Return (X, Y) of the center of cell containing provided text 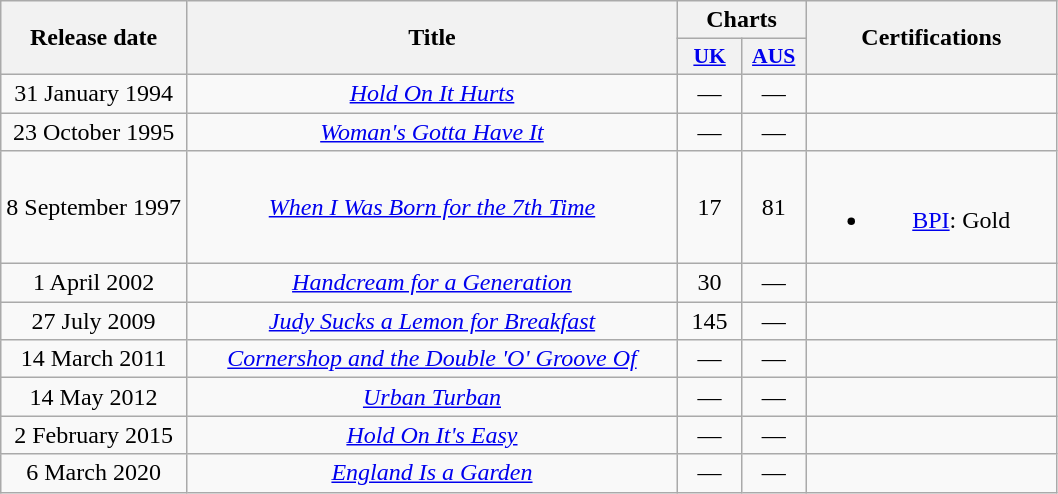
Judy Sucks a Lemon for Breakfast (432, 321)
BPI: Gold (932, 208)
27 July 2009 (94, 321)
Title (432, 38)
Urban Turban (432, 397)
23 October 1995 (94, 131)
Woman's Gotta Have It (432, 131)
AUS (774, 57)
14 May 2012 (94, 397)
Hold On It's Easy (432, 435)
Handcream for a Generation (432, 283)
6 March 2020 (94, 473)
14 March 2011 (94, 359)
1 April 2002 (94, 283)
UK (710, 57)
Cornershop and the Double 'O' Groove Of (432, 359)
31 January 1994 (94, 93)
17 (710, 208)
Hold On It Hurts (432, 93)
30 (710, 283)
8 September 1997 (94, 208)
81 (774, 208)
England Is a Garden (432, 473)
2 February 2015 (94, 435)
Charts (742, 20)
Certifications (932, 38)
When I Was Born for the 7th Time (432, 208)
Release date (94, 38)
145 (710, 321)
